Return [x, y] of the center of cell containing provided text 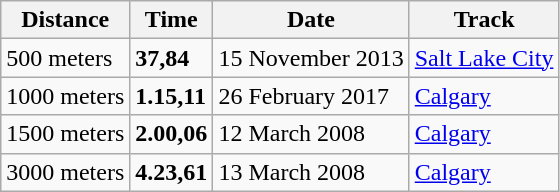
Time [172, 20]
4.23,61 [172, 172]
Date [311, 20]
Distance [66, 20]
1500 meters [66, 134]
2.00,06 [172, 134]
26 February 2017 [311, 96]
37,84 [172, 58]
15 November 2013 [311, 58]
500 meters [66, 58]
1.15,11 [172, 96]
Track [484, 20]
1000 meters [66, 96]
Salt Lake City [484, 58]
3000 meters [66, 172]
12 March 2008 [311, 134]
13 March 2008 [311, 172]
